For the text-containing cell, return its midpoint in [x, y] coordinate format. 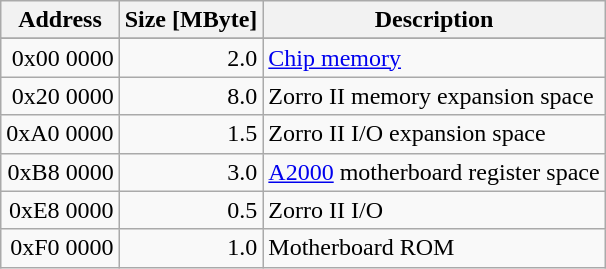
0.5 [191, 210]
0x00 0000 [60, 58]
Zorro II I/O expansion space [434, 134]
8.0 [191, 96]
0xE8 0000 [60, 210]
Zorro II memory expansion space [434, 96]
0xB8 0000 [60, 172]
0xF0 0000 [60, 248]
2.0 [191, 58]
1.5 [191, 134]
Zorro II I/O [434, 210]
Chip memory [434, 58]
Description [434, 20]
3.0 [191, 172]
A2000 motherboard register space [434, 172]
1.0 [191, 248]
Address [60, 20]
0xA0 0000 [60, 134]
Size [MByte] [191, 20]
Motherboard ROM [434, 248]
0x20 0000 [60, 96]
